Output the (X, Y) coordinate of the center of the cell containing the given text.  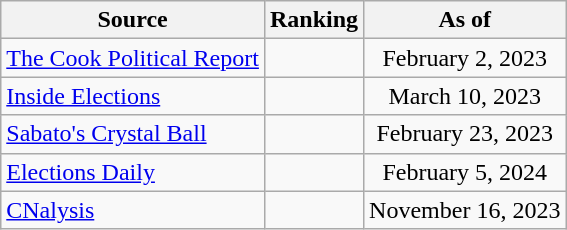
Inside Elections (133, 96)
Sabato's Crystal Ball (133, 134)
As of (465, 20)
The Cook Political Report (133, 58)
February 2, 2023 (465, 58)
CNalysis (133, 210)
February 23, 2023 (465, 134)
March 10, 2023 (465, 96)
Elections Daily (133, 172)
Source (133, 20)
November 16, 2023 (465, 210)
Ranking (314, 20)
February 5, 2024 (465, 172)
